Determine the [X, Y] coordinate at the center of the cell enclosing the given text.  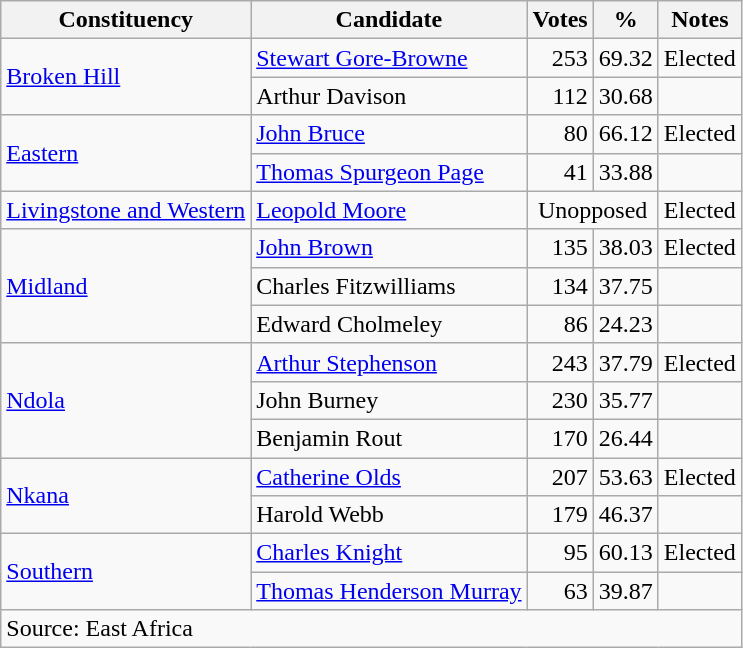
Edward Cholmeley [389, 324]
Livingstone and Western [126, 210]
Arthur Stephenson [389, 362]
Arthur Davison [389, 96]
Nkana [126, 496]
135 [560, 248]
John Burney [389, 400]
207 [560, 477]
Midland [126, 286]
Charles Knight [389, 553]
39.87 [626, 591]
179 [560, 515]
Eastern [126, 153]
253 [560, 58]
63 [560, 591]
John Brown [389, 248]
26.44 [626, 438]
35.77 [626, 400]
Leopold Moore [389, 210]
24.23 [626, 324]
Harold Webb [389, 515]
46.37 [626, 515]
% [626, 20]
Thomas Henderson Murray [389, 591]
86 [560, 324]
33.88 [626, 172]
80 [560, 134]
243 [560, 362]
Votes [560, 20]
Source: East Africa [372, 629]
37.79 [626, 362]
38.03 [626, 248]
Benjamin Rout [389, 438]
112 [560, 96]
66.12 [626, 134]
60.13 [626, 553]
69.32 [626, 58]
Southern [126, 572]
Catherine Olds [389, 477]
170 [560, 438]
Ndola [126, 400]
Charles Fitzwilliams [389, 286]
41 [560, 172]
Candidate [389, 20]
134 [560, 286]
37.75 [626, 286]
Stewart Gore-Browne [389, 58]
95 [560, 553]
John Bruce [389, 134]
30.68 [626, 96]
230 [560, 400]
Broken Hill [126, 77]
Thomas Spurgeon Page [389, 172]
Unopposed [592, 210]
Notes [700, 20]
Constituency [126, 20]
53.63 [626, 477]
